Identify which cell holds the provided text, then report its [X, Y] central coordinate. 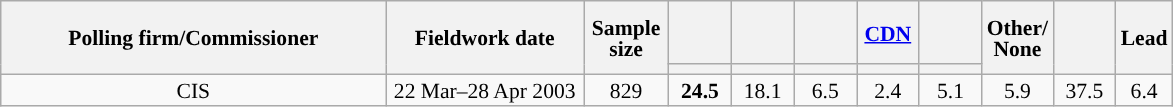
37.5 [1084, 90]
6.5 [826, 90]
6.4 [1144, 90]
829 [626, 90]
CIS [194, 90]
2.4 [888, 90]
Lead [1144, 38]
CDN [888, 32]
Polling firm/Commissioner [194, 38]
24.5 [700, 90]
Other/None [1018, 38]
Fieldwork date [485, 38]
5.1 [950, 90]
5.9 [1018, 90]
18.1 [762, 90]
Sample size [626, 38]
22 Mar–28 Apr 2003 [485, 90]
